Find where the given text appears and provide that cell's center as (X, Y) coordinate. 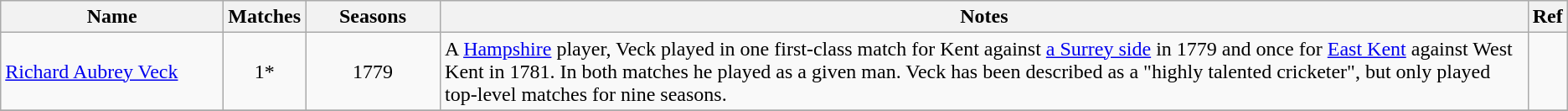
Matches (265, 17)
Ref (1548, 17)
Seasons (374, 17)
1779 (374, 71)
Richard Aubrey Veck (112, 71)
1* (265, 71)
Notes (985, 17)
Name (112, 17)
